Provide the [X, Y] coordinate of the cell's center where the given text is located.  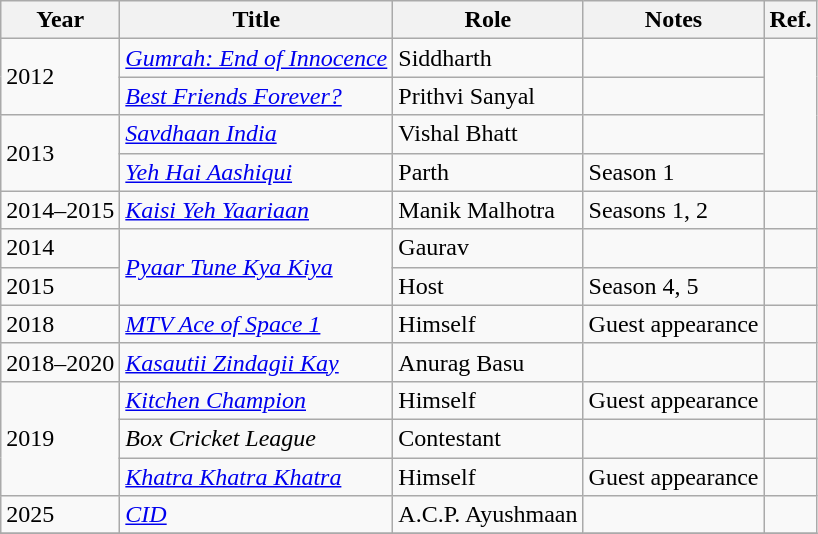
CID [256, 515]
Kitchen Champion [256, 400]
Seasons 1, 2 [674, 210]
Khatra Khatra Khatra [256, 477]
2014 [60, 248]
Season 4, 5 [674, 286]
2019 [60, 438]
Season 1 [674, 172]
MTV Ace of Space 1 [256, 324]
Kasautii Zindagii Kay [256, 362]
2018–2020 [60, 362]
Box Cricket League [256, 438]
Prithvi Sanyal [488, 96]
Parth [488, 172]
Ref. [790, 20]
Siddharth [488, 58]
Contestant [488, 438]
Anurag Basu [488, 362]
Best Friends Forever? [256, 96]
Gumrah: End of Innocence [256, 58]
Manik Malhotra [488, 210]
2013 [60, 153]
Kaisi Yeh Yaariaan [256, 210]
Vishal Bhatt [488, 134]
2014–2015 [60, 210]
A.C.P. Ayushmaan [488, 515]
Gaurav [488, 248]
2018 [60, 324]
2012 [60, 77]
2025 [60, 515]
2015 [60, 286]
Pyaar Tune Kya Kiya [256, 267]
Role [488, 20]
Yeh Hai Aashiqui [256, 172]
Savdhaan India [256, 134]
Title [256, 20]
Host [488, 286]
Year [60, 20]
Notes [674, 20]
